For the text-containing cell, return its midpoint in [X, Y] coordinate format. 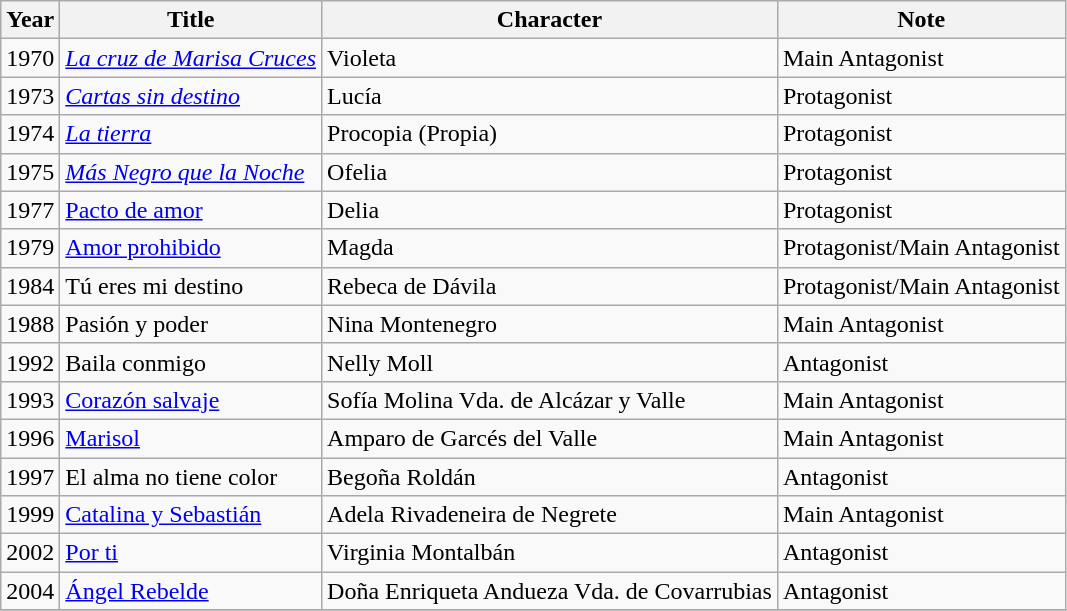
Doña Enriqueta Andueza Vda. de Covarrubias [550, 591]
Violeta [550, 58]
1996 [30, 438]
1970 [30, 58]
1997 [30, 477]
Virginia Montalbán [550, 553]
La tierra [191, 134]
Tú eres mi destino [191, 286]
1977 [30, 210]
Procopia (Propia) [550, 134]
1988 [30, 324]
Amor prohibido [191, 248]
1975 [30, 172]
1993 [30, 400]
Sofía Molina Vda. de Alcázar y Valle [550, 400]
2004 [30, 591]
1974 [30, 134]
Amparo de Garcés del Valle [550, 438]
Ángel Rebelde [191, 591]
Adela Rivadeneira de Negrete [550, 515]
Más Negro que la Noche [191, 172]
Por ti [191, 553]
Nina Montenegro [550, 324]
1984 [30, 286]
Rebeca de Dávila [550, 286]
Nelly Moll [550, 362]
1973 [30, 96]
Corazón salvaje [191, 400]
Year [30, 20]
La cruz de Marisa Cruces [191, 58]
Magda [550, 248]
Lucía [550, 96]
Catalina y Sebastián [191, 515]
Marisol [191, 438]
Begoña Roldán [550, 477]
Baila conmigo [191, 362]
Title [191, 20]
El alma no tiene color [191, 477]
Note [921, 20]
1979 [30, 248]
Cartas sin destino [191, 96]
1999 [30, 515]
Pasión y poder [191, 324]
Ofelia [550, 172]
Character [550, 20]
2002 [30, 553]
1992 [30, 362]
Delia [550, 210]
Pacto de amor [191, 210]
